Identify which cell holds the provided text, then report its (x, y) central coordinate. 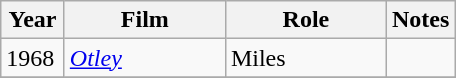
Otley (144, 58)
1968 (33, 58)
Year (33, 20)
Role (306, 20)
Notes (420, 20)
Film (144, 20)
Miles (306, 58)
